Scan for the cell matching the given text and deliver its (X, Y) coordinate at center. 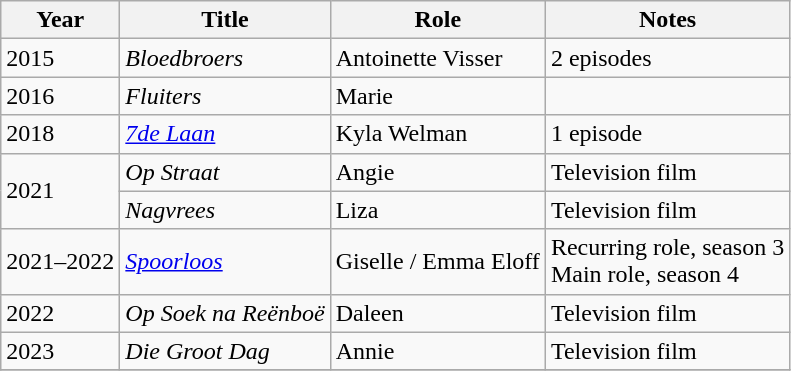
Recurring role, season 3Main role, season 4 (667, 262)
7de Laan (225, 134)
2015 (60, 58)
2016 (60, 96)
Fluiters (225, 96)
2021–2022 (60, 262)
Nagvrees (225, 210)
Angie (438, 172)
2 episodes (667, 58)
2022 (60, 313)
Annie (438, 351)
1 episode (667, 134)
2018 (60, 134)
Liza (438, 210)
Kyla Welman (438, 134)
Title (225, 20)
Op Soek na Reënboë (225, 313)
Year (60, 20)
Marie (438, 96)
Bloedbroers (225, 58)
Giselle / Emma Eloff (438, 262)
Op Straat (225, 172)
Die Groot Dag (225, 351)
Antoinette Visser (438, 58)
2021 (60, 191)
Spoorloos (225, 262)
2023 (60, 351)
Daleen (438, 313)
Notes (667, 20)
Role (438, 20)
